From the cell containing the given text, extract its center point as [x, y] coordinate. 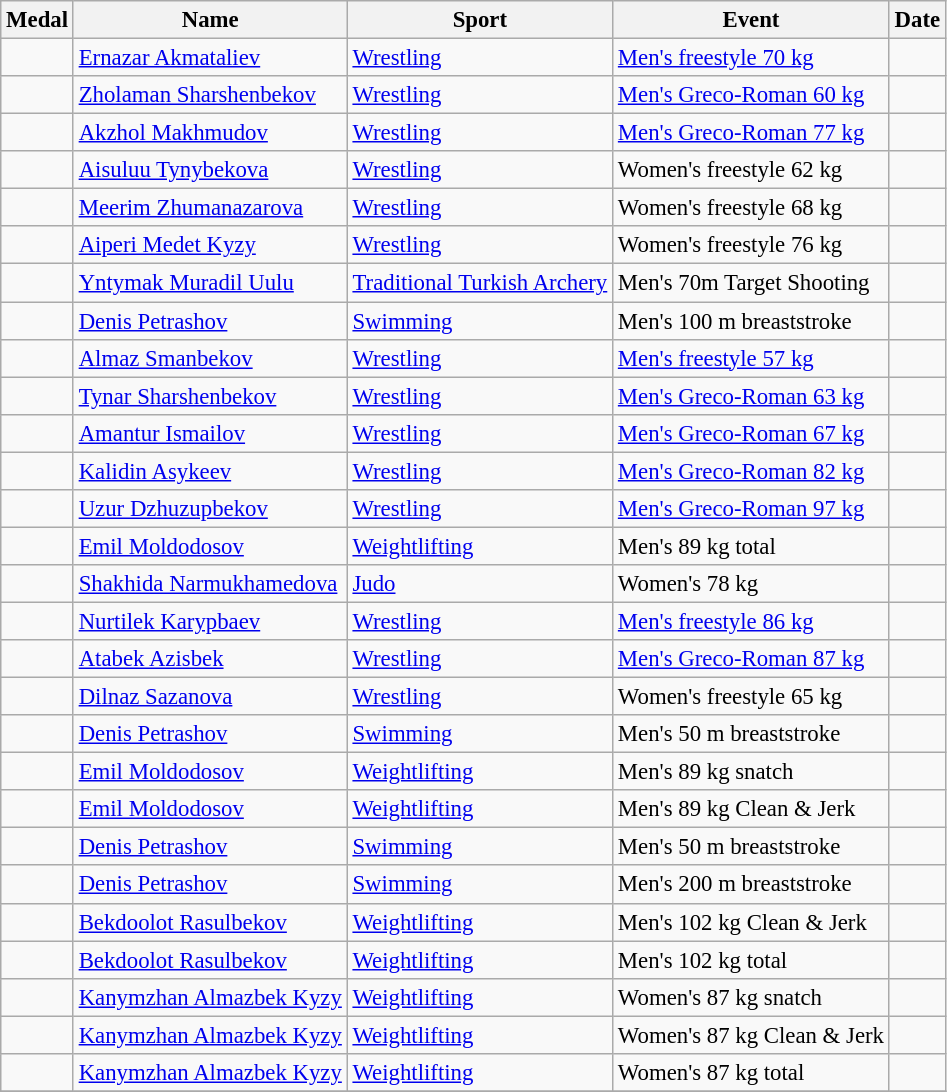
Women's freestyle 68 kg [752, 208]
Men's 102 kg Clean & Jerk [752, 922]
Shakhida Narmukhamedova [210, 584]
Men's Greco-Roman 63 kg [752, 396]
Medal [38, 20]
Women's freestyle 65 kg [752, 697]
Women's 78 kg [752, 584]
Men's freestyle 86 kg [752, 621]
Uzur Dzhuzupbekov [210, 509]
Sport [480, 20]
Meerim Zhumanazarova [210, 208]
Men's 70m Target Shooting [752, 283]
Date [917, 20]
Judo [480, 584]
Tynar Sharshenbekov [210, 396]
Name [210, 20]
Men's Greco-Roman 82 kg [752, 471]
Men's 100 m breaststroke [752, 321]
Aiperi Medet Kyzy [210, 245]
Women's 87 kg total [752, 1073]
Men's Greco-Roman 67 kg [752, 433]
Akzhol Makhmudov [210, 133]
Almaz Smanbekov [210, 358]
Men's Greco-Roman 60 kg [752, 95]
Traditional Turkish Archery [480, 283]
Men's 102 kg total [752, 960]
Men's Greco-Roman 97 kg [752, 509]
Dilnaz Sazanova [210, 697]
Women's freestyle 76 kg [752, 245]
Atabek Azisbek [210, 659]
Zholaman Sharshenbekov [210, 95]
Women's freestyle 62 kg [752, 170]
Men's Greco-Roman 77 kg [752, 133]
Kalidin Asykeev [210, 471]
Men's 89 kg total [752, 546]
Men's 89 kg Clean & Jerk [752, 809]
Yntymak Muradil Uulu [210, 283]
Men's 89 kg snatch [752, 772]
Men's Greco-Roman 87 kg [752, 659]
Women's 87 kg Clean & Jerk [752, 1035]
Women's 87 kg snatch [752, 997]
Men's 200 m breaststroke [752, 885]
Men's freestyle 70 kg [752, 58]
Aisuluu Tynybekova [210, 170]
Men's freestyle 57 kg [752, 358]
Event [752, 20]
Ernazar Akmataliev [210, 58]
Amantur Ismailov [210, 433]
Nurtilek Karypbaev [210, 621]
